Find where the given text appears and provide that cell's center as (x, y) coordinate. 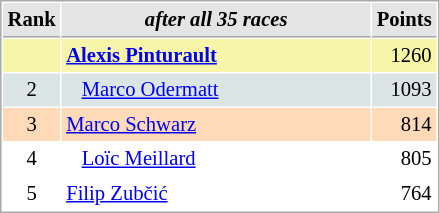
Alexis Pinturault (216, 56)
4 (32, 158)
3 (32, 124)
764 (404, 194)
Rank (32, 20)
2 (32, 90)
Filip Zubčić (216, 194)
Marco Schwarz (216, 124)
5 (32, 194)
1093 (404, 90)
Marco Odermatt (216, 90)
805 (404, 158)
after all 35 races (216, 20)
1260 (404, 56)
814 (404, 124)
Points (404, 20)
Loïc Meillard (216, 158)
